Return [x, y] of the center of cell containing provided text 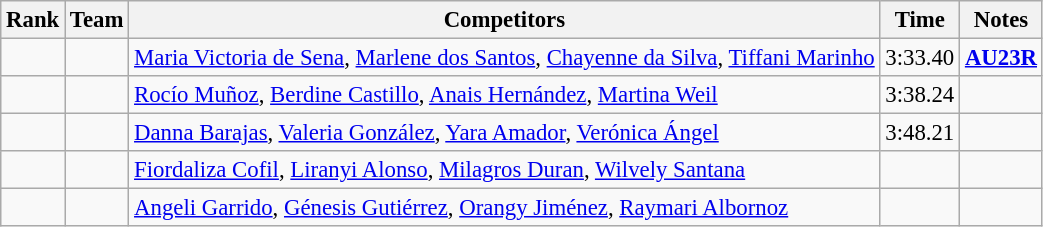
Notes [1002, 20]
Rank [33, 20]
Angeli Garrido, Génesis Gutiérrez, Orangy Jiménez, Raymari Albornoz [504, 208]
Team [97, 20]
Fiordaliza Cofil, Liranyi Alonso, Milagros Duran, Wilvely Santana [504, 170]
AU23R [1002, 58]
3:48.21 [920, 133]
Danna Barajas, Valeria González, Yara Amador, Verónica Ángel [504, 133]
Competitors [504, 20]
3:38.24 [920, 95]
3:33.40 [920, 58]
Time [920, 20]
Rocío Muñoz, Berdine Castillo, Anais Hernández, Martina Weil [504, 95]
Maria Victoria de Sena, Marlene dos Santos, Chayenne da Silva, Tiffani Marinho [504, 58]
